Determine the (X, Y) coordinate at the center of the cell enclosing the given text.  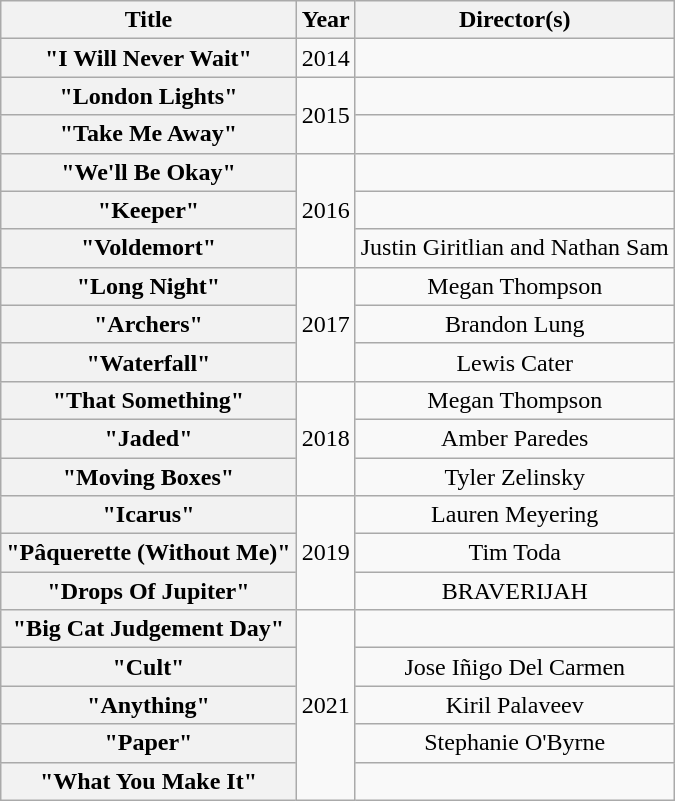
"London Lights" (148, 96)
2017 (326, 324)
2018 (326, 438)
"Waterfall" (148, 362)
Brandon Lung (514, 324)
2015 (326, 115)
Lauren Meyering (514, 515)
"Drops Of Jupiter" (148, 591)
Justin Giritlian and Nathan Sam (514, 248)
"Voldemort" (148, 248)
Tyler Zelinsky (514, 477)
"That Something" (148, 400)
Year (326, 20)
"Moving Boxes" (148, 477)
"Pâquerette (Without Me)" (148, 553)
"I Will Never Wait" (148, 58)
Stephanie O'Byrne (514, 743)
"Archers" (148, 324)
"Icarus" (148, 515)
"Cult" (148, 667)
"Keeper" (148, 210)
2019 (326, 553)
Title (148, 20)
"Take Me Away" (148, 134)
"Jaded" (148, 438)
"Big Cat Judgement Day" (148, 629)
2014 (326, 58)
2021 (326, 705)
2016 (326, 210)
"Paper" (148, 743)
"We'll Be Okay" (148, 172)
Kiril Palaveev (514, 705)
BRAVERIJAH (514, 591)
Jose Iñigo Del Carmen (514, 667)
"What You Make It" (148, 781)
Tim Toda (514, 553)
Lewis Cater (514, 362)
Director(s) (514, 20)
Amber Paredes (514, 438)
"Anything" (148, 705)
"Long Night" (148, 286)
